From the cell containing the given text, extract its center point as (x, y) coordinate. 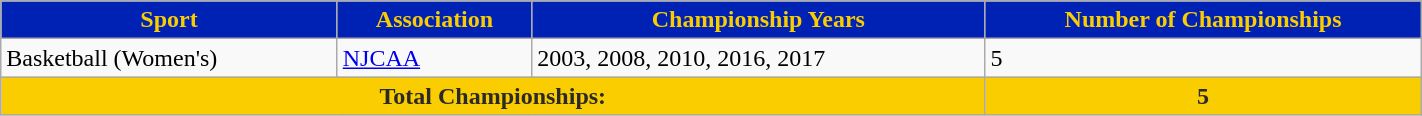
Sport (169, 20)
Championship Years (758, 20)
2003, 2008, 2010, 2016, 2017 (758, 58)
Number of Championships (1203, 20)
Basketball (Women's) (169, 58)
Association (434, 20)
NJCAA (434, 58)
Total Championships: (493, 96)
